Locate the cell with the specified text and output its [x, y] center coordinate. 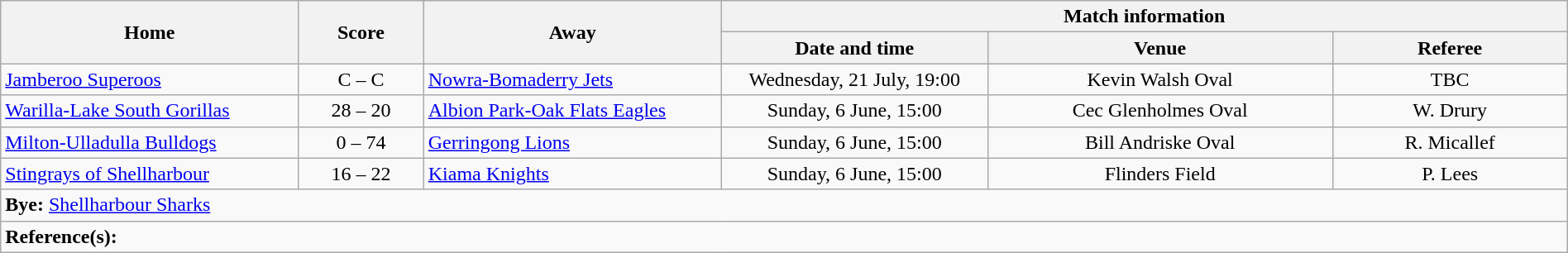
Bill Andriske Oval [1159, 142]
Kiama Knights [572, 174]
R. Micallef [1450, 142]
Date and time [854, 48]
Referee [1450, 48]
Gerringong Lions [572, 142]
Venue [1159, 48]
28 – 20 [361, 111]
W. Drury [1450, 111]
C – C [361, 79]
Match information [1145, 17]
P. Lees [1450, 174]
Warilla-Lake South Gorillas [150, 111]
Nowra-Bomaderry Jets [572, 79]
Bye: Shellharbour Sharks [784, 205]
Kevin Walsh Oval [1159, 79]
Score [361, 32]
Wednesday, 21 July, 19:00 [854, 79]
TBC [1450, 79]
Milton-Ulladulla Bulldogs [150, 142]
0 – 74 [361, 142]
Jamberoo Superoos [150, 79]
Albion Park-Oak Flats Eagles [572, 111]
Away [572, 32]
Reference(s): [784, 236]
16 – 22 [361, 174]
Cec Glenholmes Oval [1159, 111]
Stingrays of Shellharbour [150, 174]
Home [150, 32]
Flinders Field [1159, 174]
